For the text-containing cell, return its midpoint in [x, y] coordinate format. 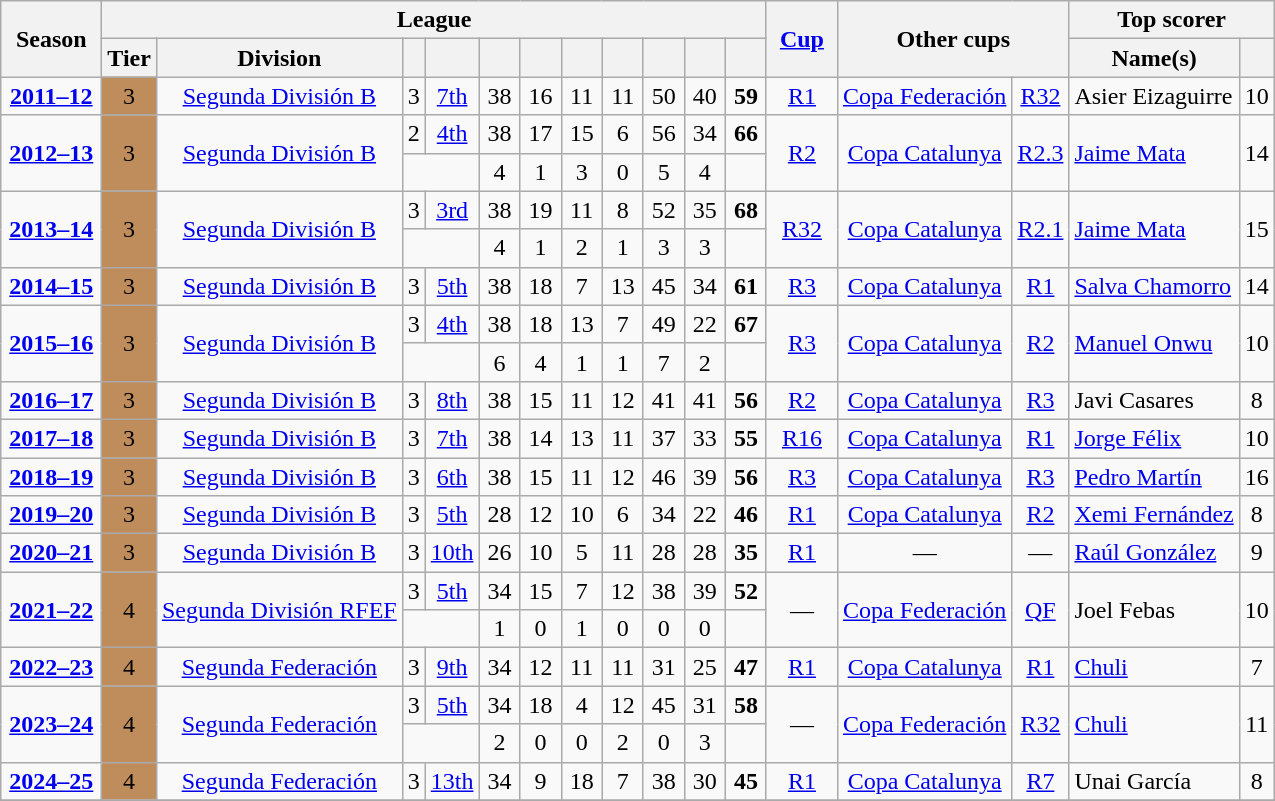
Season [52, 39]
2021–22 [52, 610]
2023–24 [52, 724]
2015–16 [52, 343]
68 [746, 210]
37 [664, 438]
47 [746, 667]
2024–25 [52, 781]
49 [664, 324]
9th [452, 667]
Other cups [952, 39]
26 [500, 553]
Joel Febas [1154, 610]
40 [704, 96]
33 [704, 438]
2014–15 [52, 286]
Salva Chamorro [1154, 286]
Division [279, 58]
2013–14 [52, 229]
Manuel Onwu [1154, 343]
17 [540, 134]
R7 [1040, 781]
19 [540, 210]
2018–19 [52, 477]
50 [664, 96]
Cup [802, 39]
League [434, 20]
R2.3 [1040, 153]
25 [704, 667]
Raúl González [1154, 553]
2016–17 [52, 400]
R2.1 [1040, 229]
Unai García [1154, 781]
Pedro Martín [1154, 477]
2011–12 [52, 96]
Xemi Fernández [1154, 515]
10th [452, 553]
3rd [452, 210]
59 [746, 96]
67 [746, 324]
55 [746, 438]
30 [704, 781]
QF [1040, 610]
6th [452, 477]
Segunda División RFEF [279, 610]
2019–20 [52, 515]
Jorge Félix [1154, 438]
2012–13 [52, 153]
Asier Eizaguirre [1154, 96]
13th [452, 781]
Name(s) [1154, 58]
2022–23 [52, 667]
58 [746, 705]
Javi Casares [1154, 400]
Tier [130, 58]
2017–18 [52, 438]
Top scorer [1172, 20]
R16 [802, 438]
2020–21 [52, 553]
8th [452, 400]
66 [746, 134]
61 [746, 286]
